Return (x, y) of the center of cell containing provided text 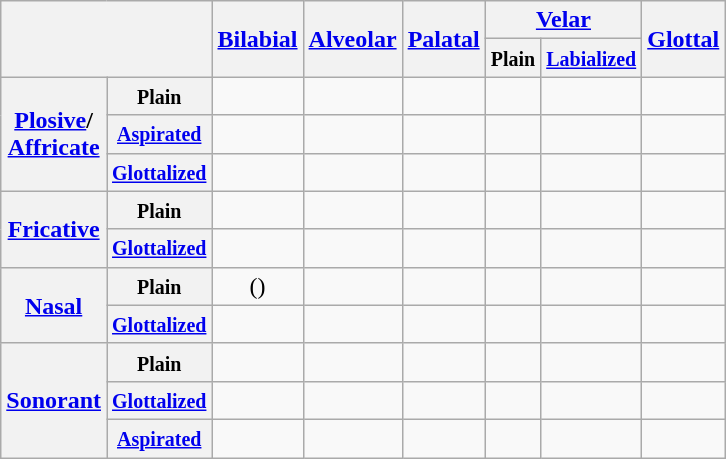
Palatal (444, 39)
Bilabial (258, 39)
Velar (564, 20)
Alveolar (352, 39)
() (258, 286)
Labialized (592, 58)
Glottal (684, 39)
Fricative (54, 229)
Nasal (54, 305)
Plosive/Affricate (54, 134)
Sonorant (54, 400)
